Scan for the cell matching the given text and deliver its [x, y] coordinate at center. 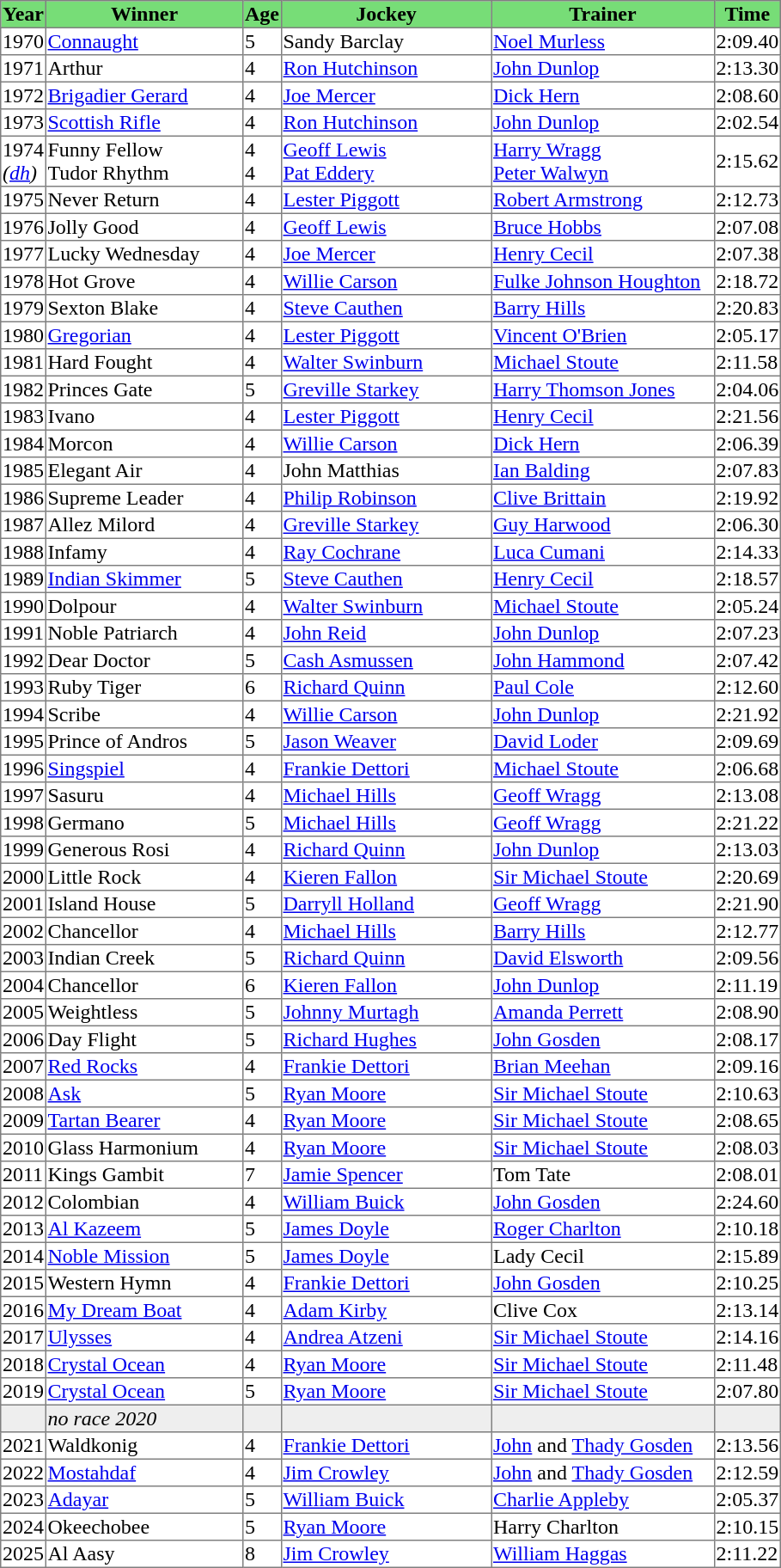
Supreme Leader [144, 498]
1987 [23, 525]
1980 [23, 335]
1996 [23, 769]
2:13.30 [747, 69]
Jolly Good [144, 227]
Lady Cecil [603, 1256]
Funny FellowTudor Rhythm [144, 161]
2:21.90 [747, 904]
Princes Gate [144, 389]
2:15.62 [747, 161]
2:12.73 [747, 200]
Arthur [144, 69]
Geoff LewisPat Eddery [386, 161]
William Haggas [603, 1554]
2:08.60 [747, 95]
2001 [23, 904]
John Matthias [386, 471]
1993 [23, 688]
Kings Gambit [144, 1175]
1975 [23, 200]
2:04.06 [747, 389]
1976 [23, 227]
Harry Charlton [603, 1527]
1985 [23, 471]
Hot Grove [144, 281]
Vincent O'Brien [603, 335]
2:13.03 [747, 850]
Darryll Holland [386, 904]
Scottish Rifle [144, 123]
Singspiel [144, 769]
2:05.17 [747, 335]
Colombian [144, 1202]
2:05.37 [747, 1500]
1972 [23, 95]
1970 [23, 41]
Charlie Appleby [603, 1500]
2009 [23, 1121]
2:12.59 [747, 1473]
Tom Tate [603, 1175]
1986 [23, 498]
Roger Charlton [603, 1229]
Never Return [144, 200]
Amanda Perrett [603, 1013]
Tartan Bearer [144, 1121]
2:10.18 [747, 1229]
2:02.54 [747, 123]
2000 [23, 877]
2:13.08 [747, 796]
Day Flight [144, 1039]
John Hammond [603, 660]
Noble Patriarch [144, 634]
2025 [23, 1554]
1991 [23, 634]
1984 [23, 444]
2:14.33 [747, 552]
Noel Murless [603, 41]
2015 [23, 1283]
Luca Cumani [603, 552]
2:09.69 [747, 742]
Clive Cox [603, 1310]
2:08.17 [747, 1039]
Red Rocks [144, 1067]
2:11.58 [747, 363]
2004 [23, 985]
Sasuru [144, 796]
2:11.22 [747, 1554]
Gregorian [144, 335]
Morcon [144, 444]
Hard Fought [144, 363]
Philip Robinson [386, 498]
1974(dh) [23, 161]
1994 [23, 714]
Ivano [144, 417]
2:20.69 [747, 877]
Infamy [144, 552]
Harry WraggPeter Walwyn [603, 161]
Ian Balding [603, 471]
2003 [23, 959]
2:10.15 [747, 1527]
2:12.60 [747, 688]
2:07.38 [747, 254]
1997 [23, 796]
Time [747, 15]
1983 [23, 417]
Scribe [144, 714]
2:21.56 [747, 417]
1978 [23, 281]
Johnny Murtagh [386, 1013]
44 [262, 161]
2:18.57 [747, 579]
2021 [23, 1446]
Bruce Hobbs [603, 227]
Jason Weaver [386, 742]
2008 [23, 1093]
2007 [23, 1067]
Cash Asmussen [386, 660]
2:06.68 [747, 769]
Al Aasy [144, 1554]
1977 [23, 254]
Mostahdaf [144, 1473]
Ray Cochrane [386, 552]
2:18.72 [747, 281]
2:07.23 [747, 634]
Indian Creek [144, 959]
2017 [23, 1338]
Ulysses [144, 1338]
Harry Thomson Jones [603, 389]
Little Rock [144, 877]
Andrea Atzeni [386, 1338]
2:07.80 [747, 1392]
Robert Armstrong [603, 200]
Brigadier Gerard [144, 95]
2:08.01 [747, 1175]
1990 [23, 606]
2:24.60 [747, 1202]
David Elsworth [603, 959]
1998 [23, 823]
Germano [144, 823]
2:06.30 [747, 525]
2012 [23, 1202]
Waldkonig [144, 1446]
Glass Harmonium [144, 1148]
Adam Kirby [386, 1310]
2:13.56 [747, 1446]
2018 [23, 1364]
Richard Hughes [386, 1039]
Ask [144, 1093]
2002 [23, 931]
2:10.25 [747, 1283]
Dolpour [144, 606]
2:10.63 [747, 1093]
Jamie Spencer [386, 1175]
Lucky Wednesday [144, 254]
2:09.16 [747, 1067]
John Reid [386, 634]
2:07.42 [747, 660]
2:11.19 [747, 985]
2:08.03 [747, 1148]
2010 [23, 1148]
1992 [23, 660]
2:19.92 [747, 498]
2019 [23, 1392]
Winner [144, 15]
Trainer [603, 15]
Dear Doctor [144, 660]
8 [262, 1554]
2:08.65 [747, 1121]
2014 [23, 1256]
1989 [23, 579]
1979 [23, 309]
1988 [23, 552]
Allez Milord [144, 525]
2:21.92 [747, 714]
2:15.89 [747, 1256]
2:07.08 [747, 227]
7 [262, 1175]
Adayar [144, 1500]
Paul Cole [603, 688]
My Dream Boat [144, 1310]
1999 [23, 850]
Guy Harwood [603, 525]
Brian Meehan [603, 1067]
Prince of Andros [144, 742]
2:12.77 [747, 931]
Al Kazeem [144, 1229]
2:21.22 [747, 823]
Indian Skimmer [144, 579]
Jockey [386, 15]
2:05.24 [747, 606]
2:09.40 [747, 41]
2013 [23, 1229]
Sexton Blake [144, 309]
2024 [23, 1527]
no race 2020 [144, 1418]
1981 [23, 363]
2:07.83 [747, 471]
1971 [23, 69]
1973 [23, 123]
2022 [23, 1473]
2:09.56 [747, 959]
1982 [23, 389]
Okeechobee [144, 1527]
Ruby Tiger [144, 688]
2:08.90 [747, 1013]
2016 [23, 1310]
Year [23, 15]
David Loder [603, 742]
Age [262, 15]
2:13.14 [747, 1310]
2:11.48 [747, 1364]
2023 [23, 1500]
Weightless [144, 1013]
Clive Brittain [603, 498]
Elegant Air [144, 471]
Connaught [144, 41]
Island House [144, 904]
Fulke Johnson Houghton [603, 281]
Generous Rosi [144, 850]
Geoff Lewis [386, 227]
Western Hymn [144, 1283]
2:20.83 [747, 309]
2011 [23, 1175]
Sandy Barclay [386, 41]
2005 [23, 1013]
2:14.16 [747, 1338]
1995 [23, 742]
Noble Mission [144, 1256]
2006 [23, 1039]
2:06.39 [747, 444]
